Find where the given text appears and provide that cell's center as (x, y) coordinate. 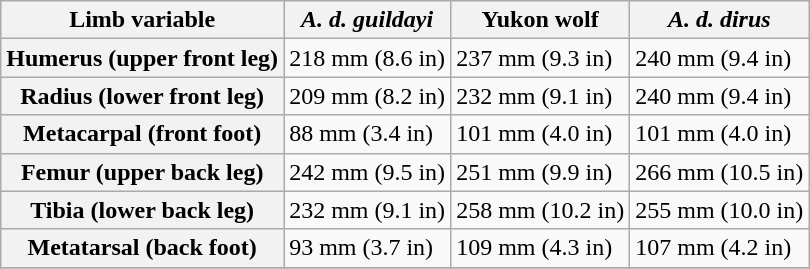
88 mm (3.4 in) (368, 134)
251 mm (9.9 in) (540, 172)
266 mm (10.5 in) (720, 172)
A. d. guildayi (368, 20)
237 mm (9.3 in) (540, 58)
Yukon wolf (540, 20)
242 mm (9.5 in) (368, 172)
107 mm (4.2 in) (720, 248)
93 mm (3.7 in) (368, 248)
Femur (upper back leg) (142, 172)
Tibia (lower back leg) (142, 210)
109 mm (4.3 in) (540, 248)
209 mm (8.2 in) (368, 96)
Metacarpal (front foot) (142, 134)
255 mm (10.0 in) (720, 210)
A. d. dirus (720, 20)
Limb variable (142, 20)
Metatarsal (back foot) (142, 248)
Radius (lower front leg) (142, 96)
Humerus (upper front leg) (142, 58)
258 mm (10.2 in) (540, 210)
218 mm (8.6 in) (368, 58)
